Pinpoint the cell where the given text exists, returning its [X, Y] midpoint coordinate. 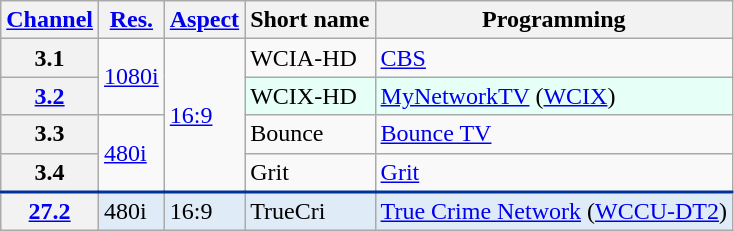
3.1 [50, 58]
True Crime Network (WCCU-DT2) [554, 212]
MyNetworkTV (WCIX) [554, 96]
27.2 [50, 212]
3.4 [50, 172]
3.3 [50, 134]
Res. [132, 20]
CBS [554, 58]
TrueCri [310, 212]
WCIA-HD [310, 58]
Short name [310, 20]
Bounce [310, 134]
Programming [554, 20]
Aspect [204, 20]
1080i [132, 77]
3.2 [50, 96]
WCIX-HD [310, 96]
Bounce TV [554, 134]
Channel [50, 20]
